Determine the (X, Y) coordinate at the center of the cell enclosing the given text.  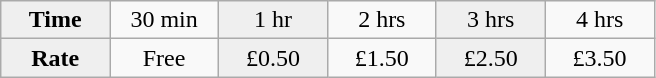
£0.50 (274, 58)
£1.50 (382, 58)
30 min (164, 20)
2 hrs (382, 20)
£2.50 (490, 58)
1 hr (274, 20)
Rate (56, 58)
Time (56, 20)
£3.50 (600, 58)
3 hrs (490, 20)
Free (164, 58)
4 hrs (600, 20)
